Return [X, Y] of the center of cell containing provided text 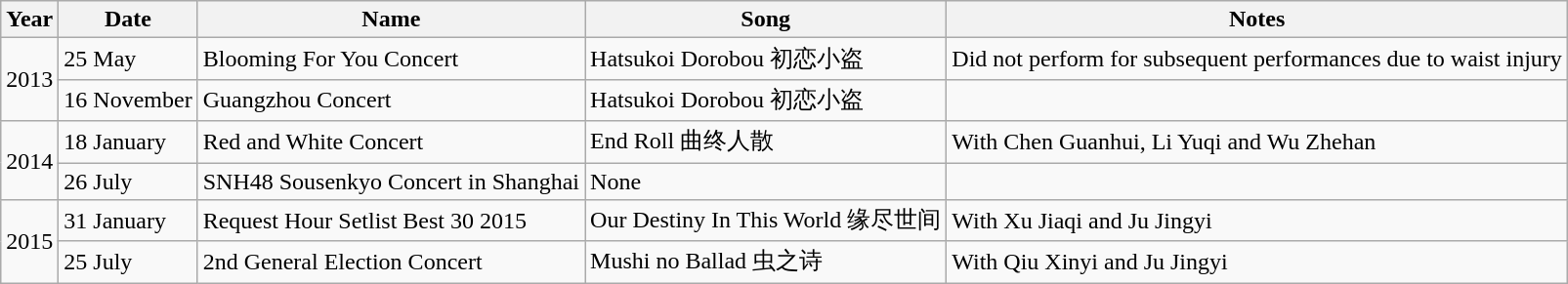
Did not perform for subsequent performances due to waist injury [1257, 59]
Song [766, 20]
2014 [29, 160]
Name [391, 20]
None [766, 181]
16 November [128, 100]
Guangzhou Concert [391, 100]
With Xu Jiaqi and Ju Jingyi [1257, 221]
Date [128, 20]
2013 [29, 80]
26 July [128, 181]
SNH48 Sousenkyo Concert in Shanghai [391, 181]
Our Destiny In This World 缘尽世间 [766, 221]
Mushi no Ballad 虫之诗 [766, 262]
Red and White Concert [391, 142]
Notes [1257, 20]
With Qiu Xinyi and Ju Jingyi [1257, 262]
25 May [128, 59]
Request Hour Setlist Best 30 2015 [391, 221]
18 January [128, 142]
31 January [128, 221]
2nd General Election Concert [391, 262]
End Roll 曲终人散 [766, 142]
25 July [128, 262]
Blooming For You Concert [391, 59]
2015 [29, 242]
With Chen Guanhui, Li Yuqi and Wu Zhehan [1257, 142]
Year [29, 20]
